Detect which cell encompasses the target text, then output its (X, Y) center coordinate. 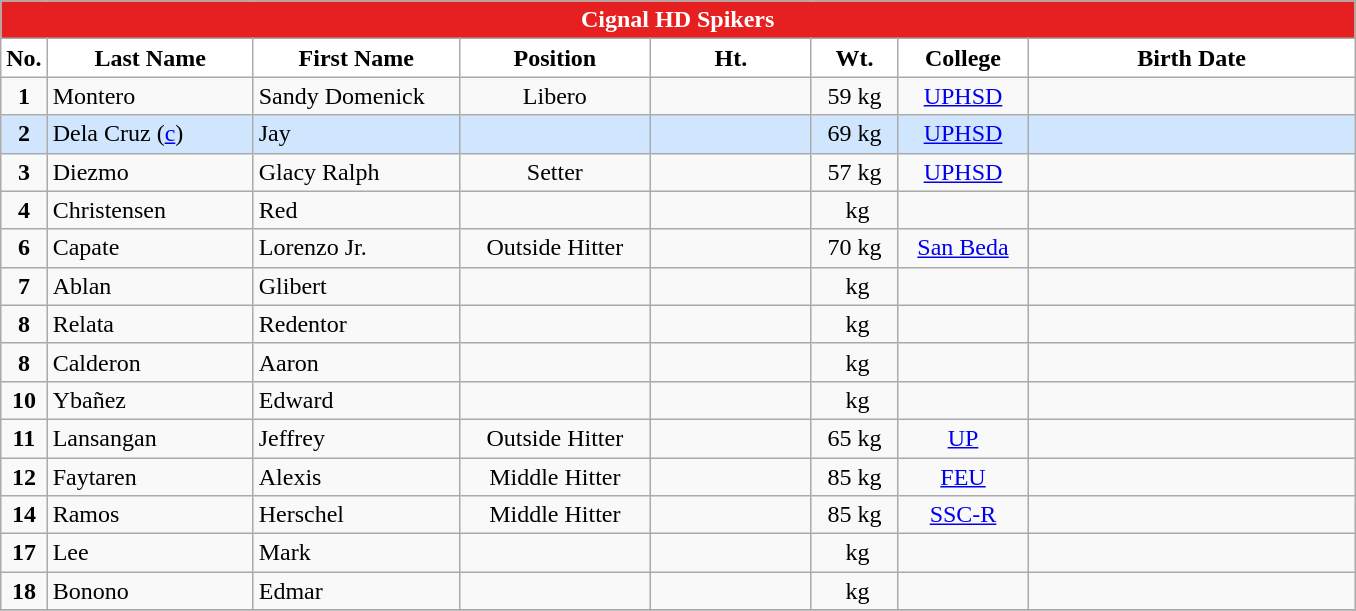
Lorenzo Jr. (356, 248)
17 (24, 553)
Setter (554, 172)
Wt. (854, 58)
No. (24, 58)
Sandy Domenick (356, 96)
Last Name (150, 58)
Mark (356, 553)
Herschel (356, 515)
Aaron (356, 362)
Ablan (150, 286)
12 (24, 477)
College (962, 58)
Lansangan (150, 438)
FEU (962, 477)
Red (356, 210)
Edward (356, 400)
Jay (356, 134)
18 (24, 591)
Ramos (150, 515)
57 kg (854, 172)
59 kg (854, 96)
Cignal HD Spikers (678, 20)
Faytaren (150, 477)
Montero (150, 96)
Christensen (150, 210)
65 kg (854, 438)
Glibert (356, 286)
Position (554, 58)
4 (24, 210)
69 kg (854, 134)
SSC-R (962, 515)
2 (24, 134)
11 (24, 438)
UP (962, 438)
70 kg (854, 248)
Libero (554, 96)
10 (24, 400)
7 (24, 286)
Ybañez (150, 400)
Diezmo (150, 172)
Ht. (730, 58)
Relata (150, 324)
Calderon (150, 362)
Dela Cruz (c) (150, 134)
Lee (150, 553)
Glacy Ralph (356, 172)
Bonono (150, 591)
14 (24, 515)
Capate (150, 248)
Edmar (356, 591)
Jeffrey (356, 438)
Redentor (356, 324)
Birth Date (1192, 58)
Alexis (356, 477)
3 (24, 172)
6 (24, 248)
First Name (356, 58)
1 (24, 96)
San Beda (962, 248)
